For the text-containing cell, return its midpoint in (X, Y) coordinate format. 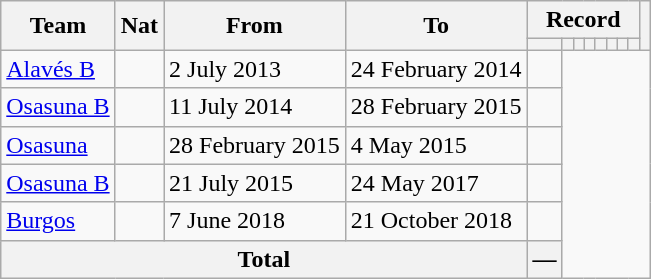
Burgos (58, 221)
24 February 2014 (436, 69)
7 June 2018 (255, 221)
2 July 2013 (255, 69)
21 October 2018 (436, 221)
Total (264, 259)
4 May 2015 (436, 145)
Alavés B (58, 69)
24 May 2017 (436, 183)
11 July 2014 (255, 107)
— (544, 259)
Osasuna (58, 145)
To (436, 26)
21 July 2015 (255, 183)
Team (58, 26)
Nat (139, 26)
Record (583, 20)
From (255, 26)
